Search for the cell housing the specified text and yield its (X, Y) center coordinate. 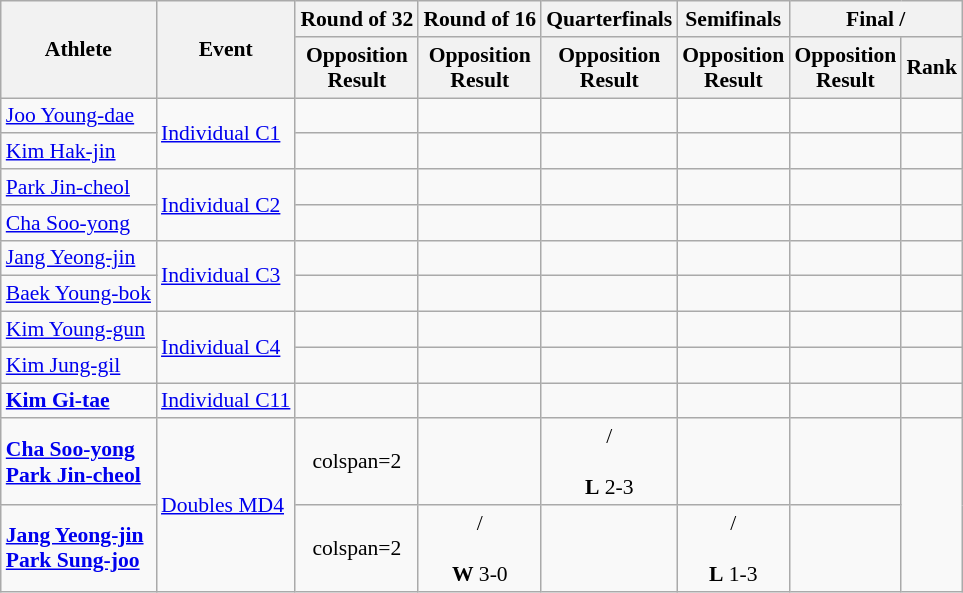
Cha Soo-yong (78, 223)
Individual C1 (226, 134)
/L 1-3 (733, 548)
Kim Jung-gil (78, 365)
Final / (876, 19)
Doubles MD4 (226, 506)
Individual C4 (226, 348)
Individual C3 (226, 276)
Kim Gi-tae (78, 401)
Jang Yeong-jin (78, 258)
Jang Yeong-jinPark Sung-joo (78, 548)
Baek Young-bok (78, 294)
Quarterfinals (609, 19)
Kim Hak-jin (78, 152)
Semifinals (733, 19)
Athlete (78, 50)
/L 2-3 (609, 462)
Event (226, 50)
Park Jin-cheol (78, 187)
/W 3-0 (480, 548)
Joo Young-dae (78, 116)
Individual C11 (226, 401)
Kim Young-gun (78, 330)
Individual C2 (226, 204)
Round of 16 (480, 19)
Round of 32 (356, 19)
Cha Soo-yongPark Jin-cheol (78, 462)
Rank (932, 68)
